Pinpoint the cell where the given text exists, returning its [X, Y] midpoint coordinate. 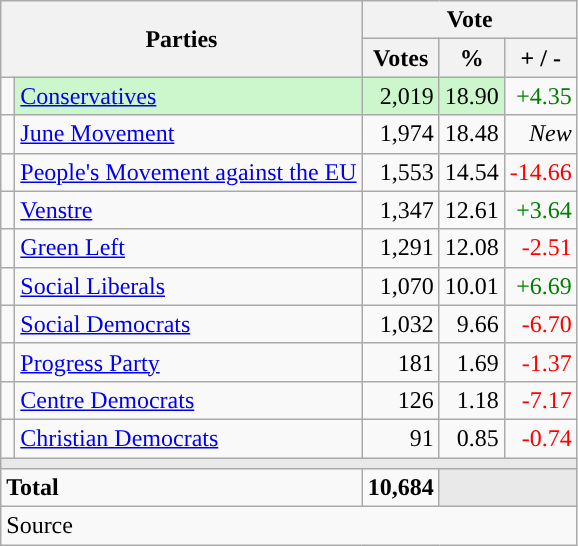
1,291 [400, 248]
91 [400, 438]
Social Democrats [188, 324]
12.08 [472, 248]
18.90 [472, 96]
1,974 [400, 134]
-14.66 [540, 172]
1,347 [400, 210]
18.48 [472, 134]
126 [400, 400]
Venstre [188, 210]
Conservatives [188, 96]
Progress Party [188, 362]
-0.74 [540, 438]
Christian Democrats [188, 438]
14.54 [472, 172]
0.85 [472, 438]
% [472, 58]
1.18 [472, 400]
+ / - [540, 58]
12.61 [472, 210]
+6.69 [540, 286]
June Movement [188, 134]
+4.35 [540, 96]
10.01 [472, 286]
-1.37 [540, 362]
1,553 [400, 172]
9.66 [472, 324]
Green Left [188, 248]
+3.64 [540, 210]
New [540, 134]
181 [400, 362]
1,070 [400, 286]
-6.70 [540, 324]
2,019 [400, 96]
Centre Democrats [188, 400]
Social Liberals [188, 286]
People's Movement against the EU [188, 172]
-2.51 [540, 248]
Vote [470, 20]
Parties [182, 39]
-7.17 [540, 400]
Source [290, 526]
1,032 [400, 324]
Total [182, 488]
1.69 [472, 362]
10,684 [400, 488]
Votes [400, 58]
